Detect which cell encompasses the target text, then output its [x, y] center coordinate. 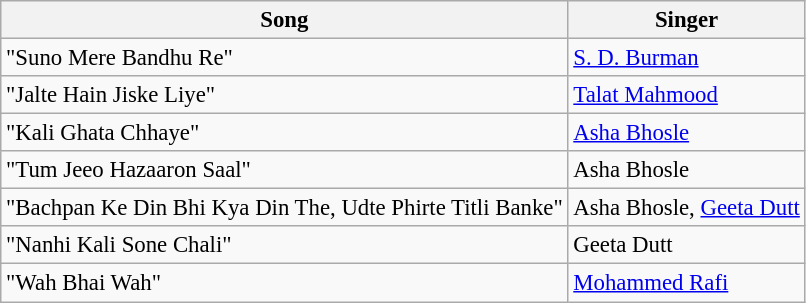
"Jalte Hain Jiske Liye" [284, 95]
"Tum Jeeo Hazaaron Saal" [284, 170]
"Kali Ghata Chhaye" [284, 133]
"Wah Bhai Wah" [284, 283]
S. D. Burman [686, 58]
"Bachpan Ke Din Bhi Kya Din The, Udte Phirte Titli Banke" [284, 208]
Song [284, 20]
Asha Bhosle, Geeta Dutt [686, 208]
"Suno Mere Bandhu Re" [284, 58]
Geeta Dutt [686, 245]
Talat Mahmood [686, 95]
"Nanhi Kali Sone Chali" [284, 245]
Singer [686, 20]
Mohammed Rafi [686, 283]
